Provide the (X, Y) coordinate of the cell's center where the given text is located.  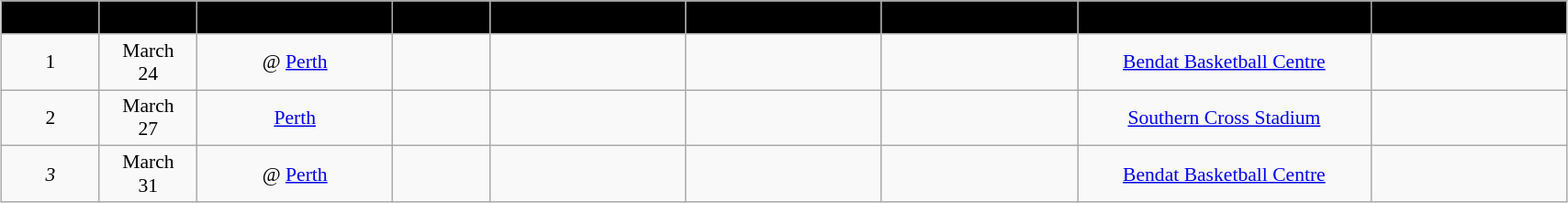
Location (1225, 17)
Perth (296, 118)
Southern Cross Stadium (1225, 118)
High points (588, 17)
High assists (979, 17)
1 (51, 62)
Date (149, 17)
Team (296, 17)
2 (51, 118)
High rebounds (784, 17)
March 27 (149, 118)
Series (1469, 17)
Game (51, 17)
Score (442, 17)
March 31 (149, 175)
March 24 (149, 62)
3 (51, 175)
